Return the [x, y] coordinate for the center point of the cell that contains the specified text.  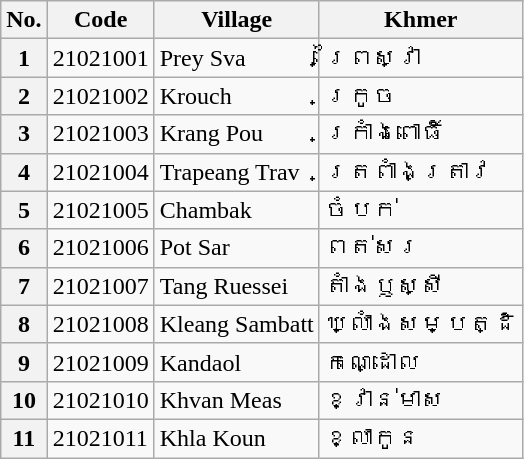
ឃ្លាំងសម្បត្ដិ [420, 324]
21021011 [100, 438]
1 [24, 58]
Tang Ruessei [236, 286]
No. [24, 20]
Krouch [236, 96]
ក្រាំងពោធិ៍ [420, 134]
6 [24, 248]
Khvan Meas [236, 400]
Trapeang Trav [236, 172]
Khla Koun [236, 438]
5 [24, 210]
ខ្វាន់មាស [420, 400]
Code [100, 20]
9 [24, 362]
Kandaol [236, 362]
7 [24, 286]
21021004 [100, 172]
ព្រៃស្វា [420, 58]
21021002 [100, 96]
21021007 [100, 286]
តាំងឫស្សី [420, 286]
ពត់សរ [420, 248]
2 [24, 96]
3 [24, 134]
21021006 [100, 248]
Village [236, 20]
Prey Sva [236, 58]
Khmer [420, 20]
Kleang Sambatt [236, 324]
ចំបក់ [420, 210]
8 [24, 324]
21021009 [100, 362]
21021008 [100, 324]
21021003 [100, 134]
21021001 [100, 58]
21021005 [100, 210]
10 [24, 400]
Pot Sar [236, 248]
11 [24, 438]
កណ្ដោល [420, 362]
Chambak [236, 210]
ក្រូច [420, 96]
ខ្លាកូន [420, 438]
21021010 [100, 400]
ត្រពាំងត្រាវ [420, 172]
4 [24, 172]
Krang Pou [236, 134]
